Output the [X, Y] coordinate of the center of the cell containing the given text.  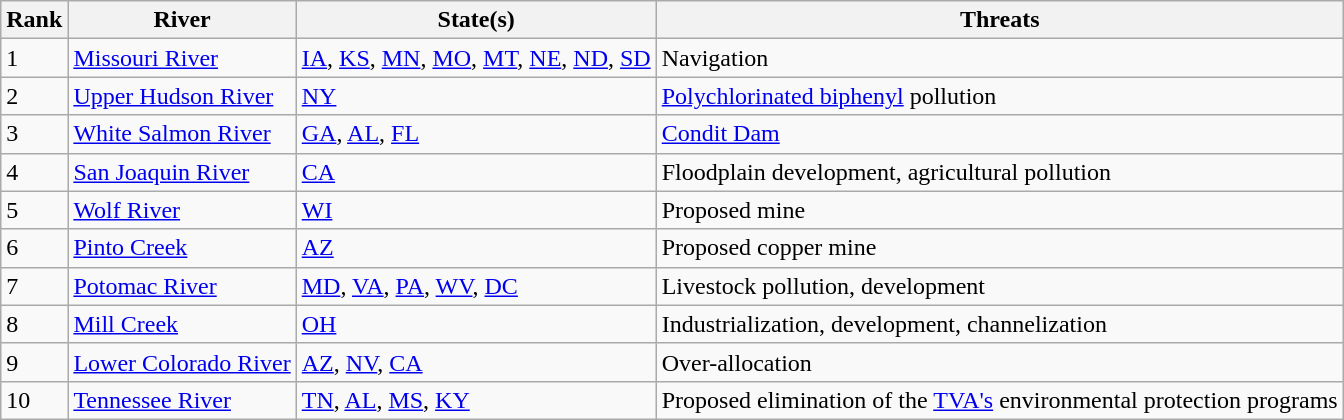
Potomac River [182, 286]
CA [476, 172]
Rank [34, 20]
Pinto Creek [182, 248]
9 [34, 362]
Proposed mine [1000, 210]
5 [34, 210]
2 [34, 96]
AZ [476, 248]
Over-allocation [1000, 362]
Threats [1000, 20]
Navigation [1000, 58]
Proposed copper mine [1000, 248]
River [182, 20]
Tennessee River [182, 400]
Upper Hudson River [182, 96]
Floodplain development, agricultural pollution [1000, 172]
IA, KS, MN, MO, MT, NE, ND, SD [476, 58]
Industrialization, development, channelization [1000, 324]
AZ, NV, CA [476, 362]
Proposed elimination of the TVA's environmental protection programs [1000, 400]
6 [34, 248]
7 [34, 286]
Missouri River [182, 58]
GA, AL, FL [476, 134]
MD, VA, PA, WV, DC [476, 286]
Condit Dam [1000, 134]
3 [34, 134]
Mill Creek [182, 324]
TN, AL, MS, KY [476, 400]
10 [34, 400]
WI [476, 210]
Polychlorinated biphenyl pollution [1000, 96]
San Joaquin River [182, 172]
State(s) [476, 20]
8 [34, 324]
Lower Colorado River [182, 362]
1 [34, 58]
4 [34, 172]
White Salmon River [182, 134]
Livestock pollution, development [1000, 286]
NY [476, 96]
Wolf River [182, 210]
OH [476, 324]
